Pinpoint the cell where the given text exists, returning its [x, y] midpoint coordinate. 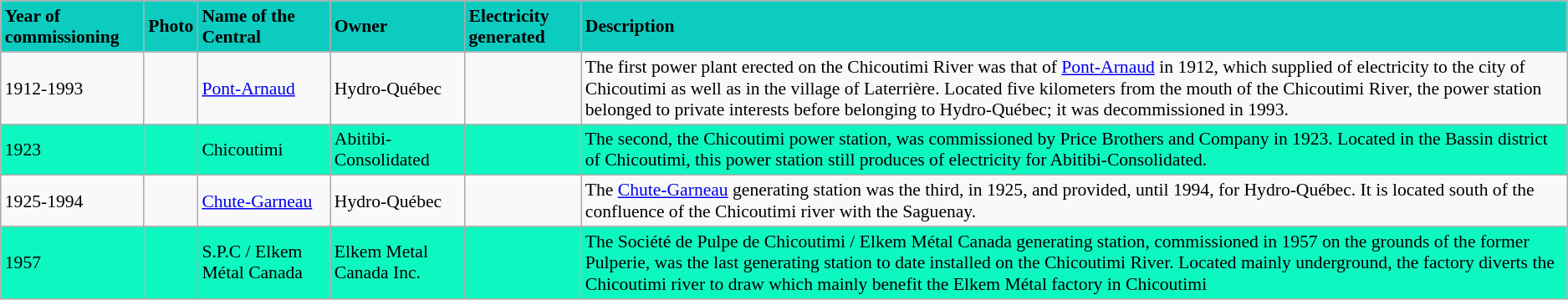
Abitibi-Consolidated [398, 150]
Electricity generated [524, 27]
Pont-Arnaud [263, 89]
Photo [171, 27]
Description [1074, 27]
1957 [72, 262]
1912-1993 [72, 89]
Chicoutimi [263, 150]
Chute-Garneau [263, 201]
Elkem Metal Canada Inc. [398, 262]
Name of the Central [263, 27]
Year of commissioning [72, 27]
1923 [72, 150]
S.P.C / Elkem Métal Canada [263, 262]
1925-1994 [72, 201]
Owner [398, 27]
